Return the (x, y) coordinate for the center point of the cell that contains the specified text.  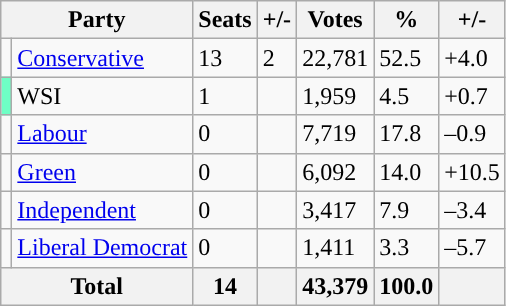
–5.7 (472, 248)
Green (102, 172)
+10.5 (472, 172)
52.5 (406, 58)
43,379 (336, 286)
14 (225, 286)
2 (276, 58)
+4.0 (472, 58)
22,781 (336, 58)
–0.9 (472, 134)
+0.7 (472, 96)
Independent (102, 210)
1,959 (336, 96)
Party (97, 20)
Conservative (102, 58)
Total (97, 286)
1,411 (336, 248)
7.9 (406, 210)
Liberal Democrat (102, 248)
Labour (102, 134)
13 (225, 58)
Votes (336, 20)
WSI (102, 96)
–3.4 (472, 210)
3.3 (406, 248)
Seats (225, 20)
1 (225, 96)
4.5 (406, 96)
14.0 (406, 172)
6,092 (336, 172)
% (406, 20)
7,719 (336, 134)
3,417 (336, 210)
17.8 (406, 134)
100.0 (406, 286)
